For the text-containing cell, return its midpoint in [x, y] coordinate format. 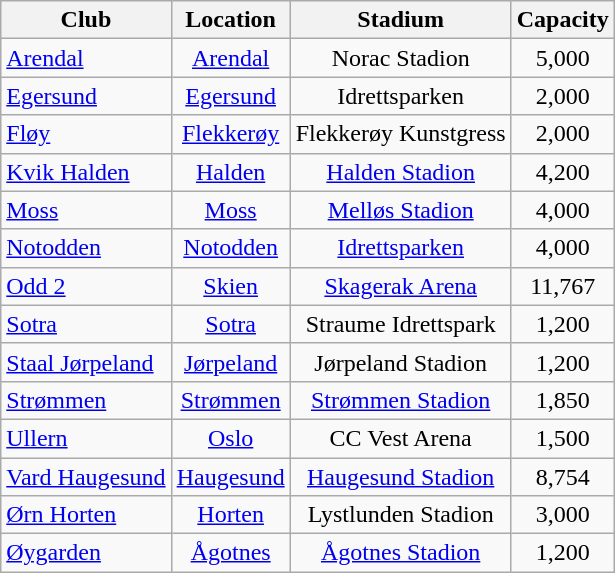
Haugesund Stadion [400, 477]
Ullern [86, 438]
Fløy [86, 134]
Oslo [230, 438]
Vard Haugesund [86, 477]
8,754 [562, 477]
1,500 [562, 438]
Ørn Horten [86, 515]
Straume Idrettspark [400, 324]
4,200 [562, 172]
Haugesund [230, 477]
Staal Jørpeland [86, 362]
Halden [230, 172]
Melløs Stadion [400, 210]
CC Vest Arena [400, 438]
3,000 [562, 515]
Kvik Halden [86, 172]
Location [230, 20]
Øygarden [86, 553]
Skien [230, 286]
Norac Stadion [400, 58]
Capacity [562, 20]
Flekkerøy [230, 134]
Club [86, 20]
Flekkerøy Kunstgress [400, 134]
Stadium [400, 20]
Jørpeland Stadion [400, 362]
Odd 2 [86, 286]
11,767 [562, 286]
Halden Stadion [400, 172]
Lystlunden Stadion [400, 515]
Horten [230, 515]
5,000 [562, 58]
Skagerak Arena [400, 286]
Strømmen Stadion [400, 400]
Ågotnes Stadion [400, 553]
Ågotnes [230, 553]
1,850 [562, 400]
Jørpeland [230, 362]
